Determine the [X, Y] coordinate at the center of the cell enclosing the given text.  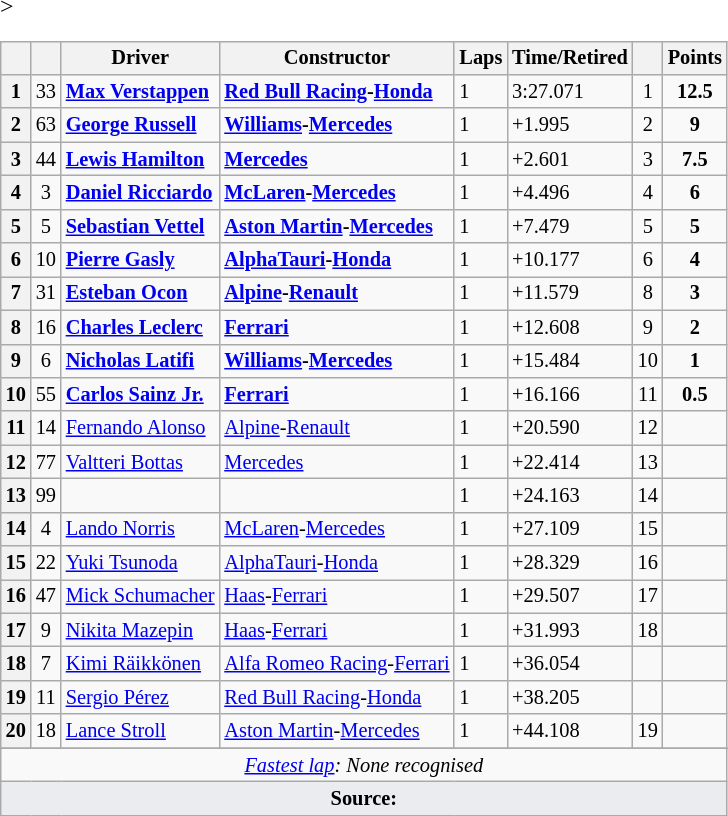
+12.608 [570, 327]
44 [46, 159]
+11.579 [570, 294]
Daniel Ricciardo [140, 193]
Mick Schumacher [140, 597]
Driver [140, 58]
Lewis Hamilton [140, 159]
Time/Retired [570, 58]
Charles Leclerc [140, 327]
63 [46, 125]
+22.414 [570, 462]
+29.507 [570, 597]
+36.054 [570, 664]
+2.601 [570, 159]
Source: [364, 799]
Fernando Alonso [140, 428]
Carlos Sainz Jr. [140, 395]
0.5 [695, 395]
+24.163 [570, 496]
Nicholas Latifi [140, 361]
Alfa Romeo Racing-Ferrari [336, 664]
33 [46, 92]
77 [46, 462]
Kimi Räikkönen [140, 664]
+7.479 [570, 226]
3:27.071 [570, 92]
7.5 [695, 159]
+28.329 [570, 563]
+27.109 [570, 529]
55 [46, 395]
20 [16, 731]
Nikita Mazepin [140, 630]
+38.205 [570, 698]
+1.995 [570, 125]
+16.166 [570, 395]
Pierre Gasly [140, 260]
99 [46, 496]
22 [46, 563]
+31.993 [570, 630]
Yuki Tsunoda [140, 563]
12.5 [695, 92]
Sergio Pérez [140, 698]
31 [46, 294]
Max Verstappen [140, 92]
Fastest lap: None recognised [364, 765]
+4.496 [570, 193]
Points [695, 58]
+44.108 [570, 731]
+15.484 [570, 361]
+10.177 [570, 260]
George Russell [140, 125]
Lance Stroll [140, 731]
Constructor [336, 58]
Lando Norris [140, 529]
Sebastian Vettel [140, 226]
47 [46, 597]
+20.590 [570, 428]
Valtteri Bottas [140, 462]
Esteban Ocon [140, 294]
Laps [480, 58]
